Identify which cell holds the provided text, then report its (X, Y) central coordinate. 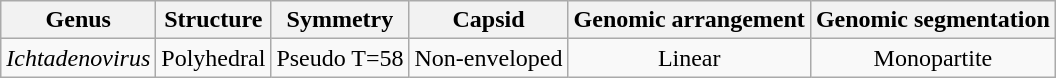
Pseudo T=58 (340, 58)
Genus (78, 20)
Structure (214, 20)
Genomic segmentation (932, 20)
Genomic arrangement (689, 20)
Symmetry (340, 20)
Linear (689, 58)
Non-enveloped (488, 58)
Ichtadenovirus (78, 58)
Capsid (488, 20)
Monopartite (932, 58)
Polyhedral (214, 58)
